Extract the (X, Y) coordinate from the center of the cell holding the provided text.  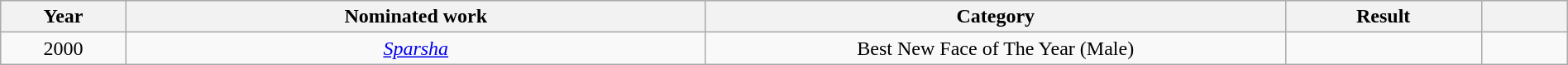
Sparsha (415, 48)
Year (64, 17)
Nominated work (415, 17)
Category (996, 17)
Best New Face of The Year (Male) (996, 48)
2000 (64, 48)
Result (1383, 17)
